From the cell containing the given text, extract its center point as (X, Y) coordinate. 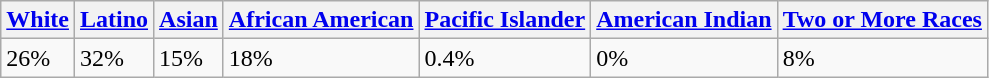
Latino (114, 20)
8% (882, 58)
Pacific Islander (505, 20)
African American (321, 20)
0.4% (505, 58)
15% (189, 58)
White (38, 20)
Asian (189, 20)
32% (114, 58)
26% (38, 58)
0% (684, 58)
Two or More Races (882, 20)
American Indian (684, 20)
18% (321, 58)
